From the cell containing the given text, extract its center point as (X, Y) coordinate. 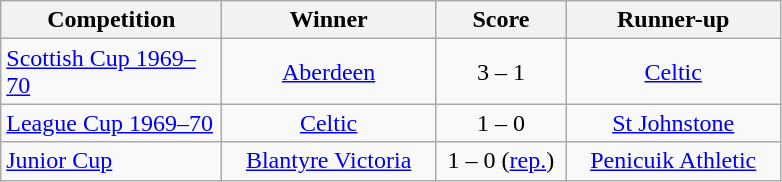
Penicuik Athletic (673, 161)
Aberdeen (329, 72)
Runner-up (673, 20)
Competition (112, 20)
Junior Cup (112, 161)
Winner (329, 20)
1 – 0 (rep.) (500, 161)
1 – 0 (500, 123)
Scottish Cup 1969–70 (112, 72)
St Johnstone (673, 123)
Blantyre Victoria (329, 161)
3 – 1 (500, 72)
League Cup 1969–70 (112, 123)
Score (500, 20)
